Search for the cell housing the specified text and yield its (X, Y) center coordinate. 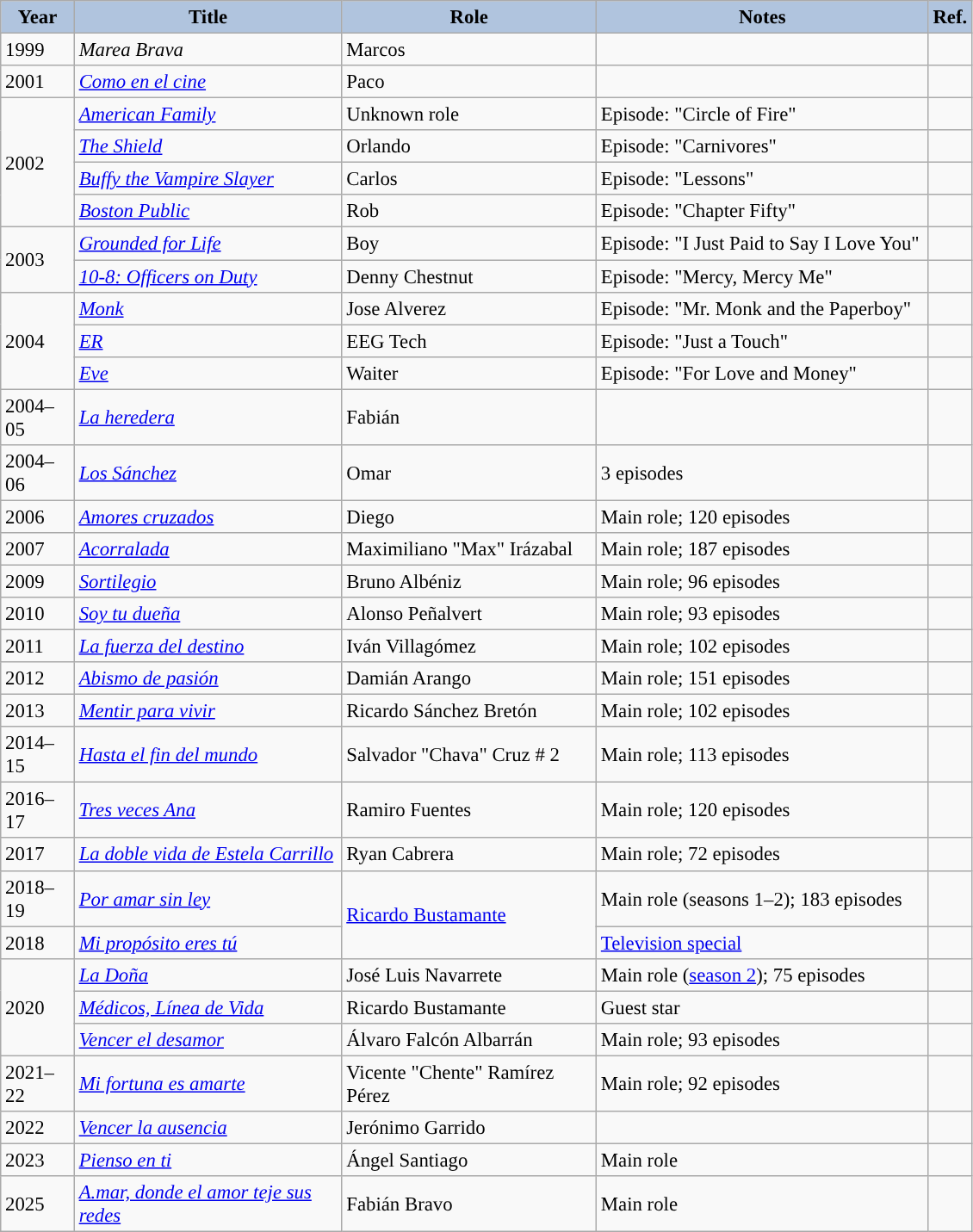
10-8: Officers on Duty (208, 276)
Diego (469, 517)
Abismo de pasión (208, 678)
2010 (38, 614)
Role (469, 17)
Mi propósito eres tú (208, 943)
2011 (38, 647)
La heredera (208, 417)
2009 (38, 581)
Vencer la ausencia (208, 1128)
Main role (seasons 1–2); 183 episodes (763, 899)
2016–17 (38, 811)
Main role; 96 episodes (763, 581)
2006 (38, 517)
La Doña (208, 975)
Main role; 92 episodes (763, 1083)
Episode: "Mercy, Mercy Me" (763, 276)
Jerónimo Garrido (469, 1128)
2023 (38, 1160)
A.mar, donde el amor teje sus redes (208, 1204)
Álvaro Falcón Albarrán (469, 1040)
Carlos (469, 179)
Buffy the Vampire Slayer (208, 179)
Rob (469, 211)
Vencer el desamor (208, 1040)
Waiter (469, 373)
Episode: "I Just Paid to Say I Love You" (763, 244)
Los Sánchez (208, 474)
Main role (season 2); 75 episodes (763, 975)
Grounded for Life (208, 244)
Como en el cine (208, 82)
Episode: "For Love and Money" (763, 373)
3 episodes (763, 474)
Main role; 72 episodes (763, 855)
Fabián (469, 417)
Orlando (469, 146)
Episode: "Lessons" (763, 179)
2007 (38, 549)
Episode: "Just a Touch" (763, 341)
Marea Brava (208, 50)
Bruno Albéniz (469, 581)
Mentir para vivir (208, 711)
2004 (38, 341)
Ramiro Fuentes (469, 811)
Episode: "Mr. Monk and the Paperboy" (763, 308)
Boy (469, 244)
Guest star (763, 1007)
Alonso Peñalvert (469, 614)
La fuerza del destino (208, 647)
Title (208, 17)
2003 (38, 260)
Unknown role (469, 115)
Ricardo Sánchez Bretón (469, 711)
American Family (208, 115)
Ryan Cabrera (469, 855)
Soy tu dueña (208, 614)
ER (208, 341)
Eve (208, 373)
2012 (38, 678)
2025 (38, 1204)
2014–15 (38, 754)
Television special (763, 943)
Main role; 151 episodes (763, 678)
2013 (38, 711)
Amores cruzados (208, 517)
Hasta el fin del mundo (208, 754)
Year (38, 17)
Episode: "Carnivores" (763, 146)
2004–05 (38, 417)
2020 (38, 1007)
Vicente "Chente" Ramírez Pérez (469, 1083)
Episode: "Chapter Fifty" (763, 211)
José Luis Navarrete (469, 975)
Ref. (950, 17)
2022 (38, 1128)
Paco (469, 82)
Omar (469, 474)
Damián Arango (469, 678)
Pienso en ti (208, 1160)
Main role; 113 episodes (763, 754)
Mi fortuna es amarte (208, 1083)
Por amar sin ley (208, 899)
Main role; 187 episodes (763, 549)
2018–19 (38, 899)
Marcos (469, 50)
Salvador "Chava" Cruz # 2 (469, 754)
The Shield (208, 146)
2021–22 (38, 1083)
EEG Tech (469, 341)
Boston Public (208, 211)
1999 (38, 50)
Denny Chestnut (469, 276)
2004–06 (38, 474)
Acorralada (208, 549)
La doble vida de Estela Carrillo (208, 855)
Fabián Bravo (469, 1204)
Sortilegio (208, 581)
Médicos, Línea de Vida (208, 1007)
2018 (38, 943)
Iván Villagómez (469, 647)
Notes (763, 17)
Monk (208, 308)
Jose Alverez (469, 308)
2001 (38, 82)
Ángel Santiago (469, 1160)
Episode: "Circle of Fire" (763, 115)
Tres veces Ana (208, 811)
2002 (38, 163)
Maximiliano "Max" Irázabal (469, 549)
2017 (38, 855)
